Scan for the cell matching the given text and deliver its [X, Y] coordinate at center. 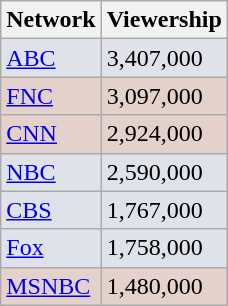
ABC [51, 58]
3,407,000 [164, 58]
NBC [51, 172]
CBS [51, 210]
Fox [51, 248]
2,924,000 [164, 134]
CNN [51, 134]
FNC [51, 96]
2,590,000 [164, 172]
1,758,000 [164, 248]
1,480,000 [164, 286]
3,097,000 [164, 96]
1,767,000 [164, 210]
MSNBC [51, 286]
Viewership [164, 20]
Network [51, 20]
